Return [x, y] of the center of cell containing provided text 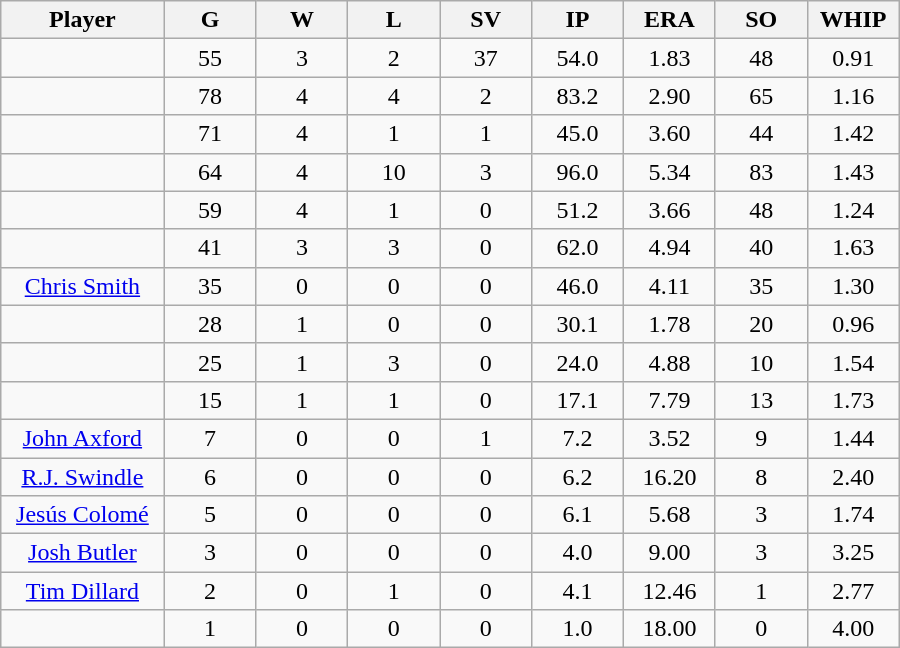
65 [761, 96]
G [210, 20]
37 [486, 58]
Jesús Colomé [82, 515]
W [302, 20]
4.0 [578, 553]
62.0 [578, 248]
5.68 [669, 515]
SO [761, 20]
3.25 [853, 553]
1.16 [853, 96]
20 [761, 324]
4.11 [669, 286]
6.2 [578, 477]
2.90 [669, 96]
17.1 [578, 400]
1.83 [669, 58]
ERA [669, 20]
96.0 [578, 172]
28 [210, 324]
1.78 [669, 324]
24.0 [578, 362]
7.2 [578, 438]
54.0 [578, 58]
12.46 [669, 591]
3.52 [669, 438]
8 [761, 477]
7.79 [669, 400]
L [394, 20]
John Axford [82, 438]
1.30 [853, 286]
83.2 [578, 96]
Tim Dillard [82, 591]
2.40 [853, 477]
R.J. Swindle [82, 477]
0.96 [853, 324]
Player [82, 20]
WHIP [853, 20]
78 [210, 96]
40 [761, 248]
16.20 [669, 477]
4.88 [669, 362]
46.0 [578, 286]
7 [210, 438]
2.77 [853, 591]
4.00 [853, 629]
30.1 [578, 324]
1.63 [853, 248]
71 [210, 134]
9.00 [669, 553]
41 [210, 248]
0.91 [853, 58]
44 [761, 134]
4.94 [669, 248]
4.1 [578, 591]
5 [210, 515]
9 [761, 438]
1.44 [853, 438]
IP [578, 20]
Josh Butler [82, 553]
1.24 [853, 210]
5.34 [669, 172]
1.73 [853, 400]
Chris Smith [82, 286]
45.0 [578, 134]
25 [210, 362]
64 [210, 172]
3.66 [669, 210]
6.1 [578, 515]
83 [761, 172]
SV [486, 20]
1.74 [853, 515]
6 [210, 477]
1.43 [853, 172]
13 [761, 400]
15 [210, 400]
18.00 [669, 629]
1.42 [853, 134]
59 [210, 210]
1.54 [853, 362]
3.60 [669, 134]
51.2 [578, 210]
55 [210, 58]
1.0 [578, 629]
